Provide the [X, Y] coordinate of the cell's center where the given text is located.  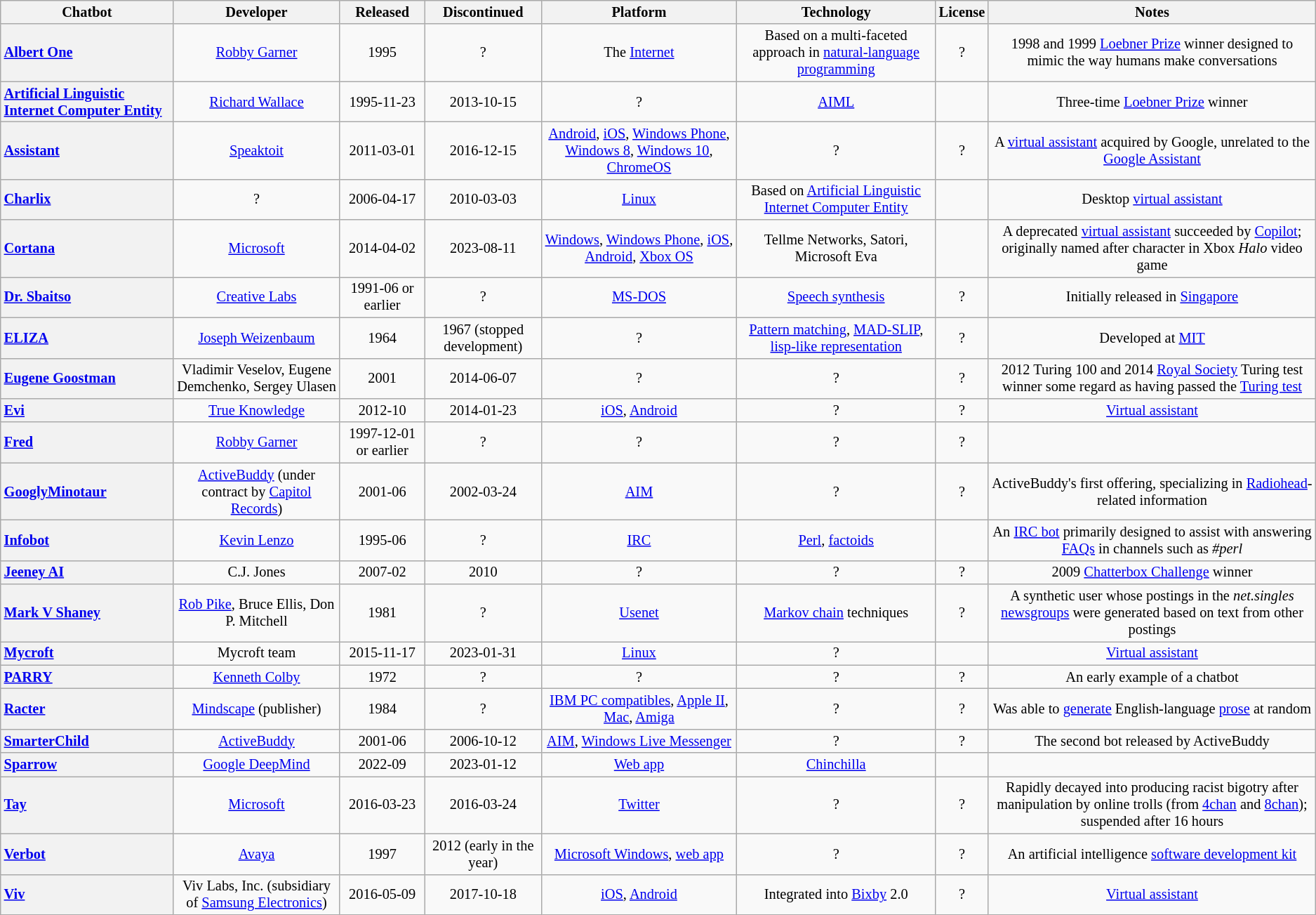
Chinchilla [837, 765]
1995-11-23 [382, 102]
2015-11-17 [382, 653]
An IRC bot primarily designed to assist with answering FAQs in channels such as #perl [1152, 540]
Developed at MIT [1152, 338]
Infobot [87, 540]
2023-01-31 [483, 653]
1967 (stopped development) [483, 338]
1995-06 [382, 540]
License [962, 12]
Vladimir Veselov, Eugene Demchenko, Sergey Ulasen [257, 378]
Avaya [257, 854]
PARRY [87, 677]
ActiveBuddy (under contract by Capitol Records) [257, 492]
2014-06-07 [483, 378]
Web app [639, 765]
A virtual assistant acquired by Google, unrelated to the Google Assistant [1152, 150]
An early example of a chatbot [1152, 677]
Pattern matching, MAD-SLIP, lisp-like representation [837, 338]
Viv [87, 895]
Joseph Weizenbaum [257, 338]
Desktop virtual assistant [1152, 199]
Mycroft team [257, 653]
MS-DOS [639, 297]
SmarterChild [87, 741]
Developer [257, 12]
ELIZA [87, 338]
Racter [87, 709]
The Internet [639, 53]
2001 [382, 378]
True Knowledge [257, 410]
Rapidly decayed into producing racist bigotry after manipulation by online trolls (from 4chan and 8chan); suspended after 16 hours [1152, 805]
Technology [837, 12]
1972 [382, 677]
IBM PC compatibles, Apple II, Mac, Amiga [639, 709]
Based on Artificial Linguistic Internet Computer Entity [837, 199]
2014-04-02 [382, 249]
Platform [639, 12]
2016-03-23 [382, 805]
Charlix [87, 199]
Integrated into Bixby 2.0 [837, 895]
GooglyMinotaur [87, 492]
Speaktoit [257, 150]
Perl, factoids [837, 540]
2016-03-24 [483, 805]
Three-time Loebner Prize winner [1152, 102]
Assistant [87, 150]
Twitter [639, 805]
Sparrow [87, 765]
2002-03-24 [483, 492]
Kenneth Colby [257, 677]
2016-12-15 [483, 150]
Tay [87, 805]
Was able to generate English-language prose at random [1152, 709]
2007-02 [382, 572]
2022-09 [382, 765]
A synthetic user whose postings in the net.singles newsgroups were generated based on text from other postings [1152, 613]
Microsoft Windows, web app [639, 854]
Chatbot [87, 12]
2010-03-03 [483, 199]
Tellme Networks, Satori, Microsoft Eva [837, 249]
1995 [382, 53]
2012-10 [382, 410]
Usenet [639, 613]
Mindscape (publisher) [257, 709]
2013-10-15 [483, 102]
1998 and 1999 Loebner Prize winner designed to mimic the way humans make conversations [1152, 53]
Artificial Linguistic Internet Computer Entity [87, 102]
Released [382, 12]
2017-10-18 [483, 895]
2006-10-12 [483, 741]
ActiveBuddy [257, 741]
ActiveBuddy's first offering, specializing in Radiohead-related information [1152, 492]
2006-04-17 [382, 199]
2012 Turing 100 and 2014 Royal Society Turing test winner some regard as having passed the Turing test [1152, 378]
2009 Chatterbox Challenge winner [1152, 572]
Cortana [87, 249]
1964 [382, 338]
Fred [87, 442]
AIM [639, 492]
The second bot released by ActiveBuddy [1152, 741]
Evi [87, 410]
Creative Labs [257, 297]
1984 [382, 709]
2010 [483, 572]
An artificial intelligence software development kit [1152, 854]
Jeeney AI [87, 572]
Mycroft [87, 653]
Verbot [87, 854]
2023-01-12 [483, 765]
Discontinued [483, 12]
AIML [837, 102]
Based on a multi-faceted approach in natural-language programming [837, 53]
Kevin Lenzo [257, 540]
2012 (early in the year) [483, 854]
AIM, Windows Live Messenger [639, 741]
Dr. Sbaitso [87, 297]
Google DeepMind [257, 765]
Markov chain techniques [837, 613]
1981 [382, 613]
2014-01-23 [483, 410]
1997 [382, 854]
A deprecated virtual assistant succeeded by Copilot; originally named after character in Xbox Halo video game [1152, 249]
Speech synthesis [837, 297]
Eugene Goostman [87, 378]
Albert One [87, 53]
IRC [639, 540]
C.J. Jones [257, 572]
Rob Pike, Bruce Ellis, Don P. Mitchell [257, 613]
Viv Labs, Inc. (subsidiary of Samsung Electronics) [257, 895]
Android, iOS, Windows Phone, Windows 8, Windows 10, ChromeOS [639, 150]
Mark V Shaney [87, 613]
Richard Wallace [257, 102]
Initially released in Singapore [1152, 297]
Windows, Windows Phone, iOS, Android, Xbox OS [639, 249]
Notes [1152, 12]
2016-05-09 [382, 895]
1997-12-01 or earlier [382, 442]
1991-06 or earlier [382, 297]
2011-03-01 [382, 150]
2023-08-11 [483, 249]
